Identify which cell holds the provided text, then report its (X, Y) central coordinate. 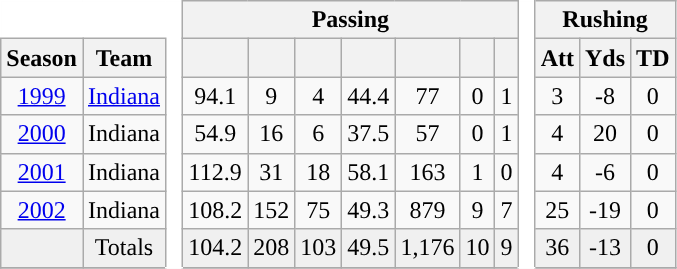
36 (557, 248)
-8 (604, 96)
77 (428, 96)
75 (318, 210)
108.2 (216, 210)
49.3 (368, 210)
2002 (42, 210)
1999 (42, 96)
49.5 (368, 248)
7 (506, 210)
-19 (604, 210)
Totals (124, 248)
152 (272, 210)
112.9 (216, 172)
Rushing (605, 20)
10 (478, 248)
Season (42, 58)
879 (428, 210)
57 (428, 134)
25 (557, 210)
Passing (350, 20)
208 (272, 248)
Team (124, 58)
Att (557, 58)
103 (318, 248)
58.1 (368, 172)
TD (653, 58)
-13 (604, 248)
44.4 (368, 96)
18 (318, 172)
1,176 (428, 248)
6 (318, 134)
163 (428, 172)
31 (272, 172)
20 (604, 134)
2001 (42, 172)
2000 (42, 134)
16 (272, 134)
37.5 (368, 134)
3 (557, 96)
Yds (604, 58)
104.2 (216, 248)
-6 (604, 172)
54.9 (216, 134)
94.1 (216, 96)
